From the cell containing the given text, extract its center point as (x, y) coordinate. 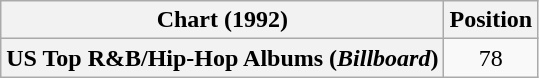
Chart (1992) (222, 20)
Position (491, 20)
78 (491, 58)
US Top R&B/Hip-Hop Albums (Billboard) (222, 58)
